Search for the cell housing the specified text and yield its (x, y) center coordinate. 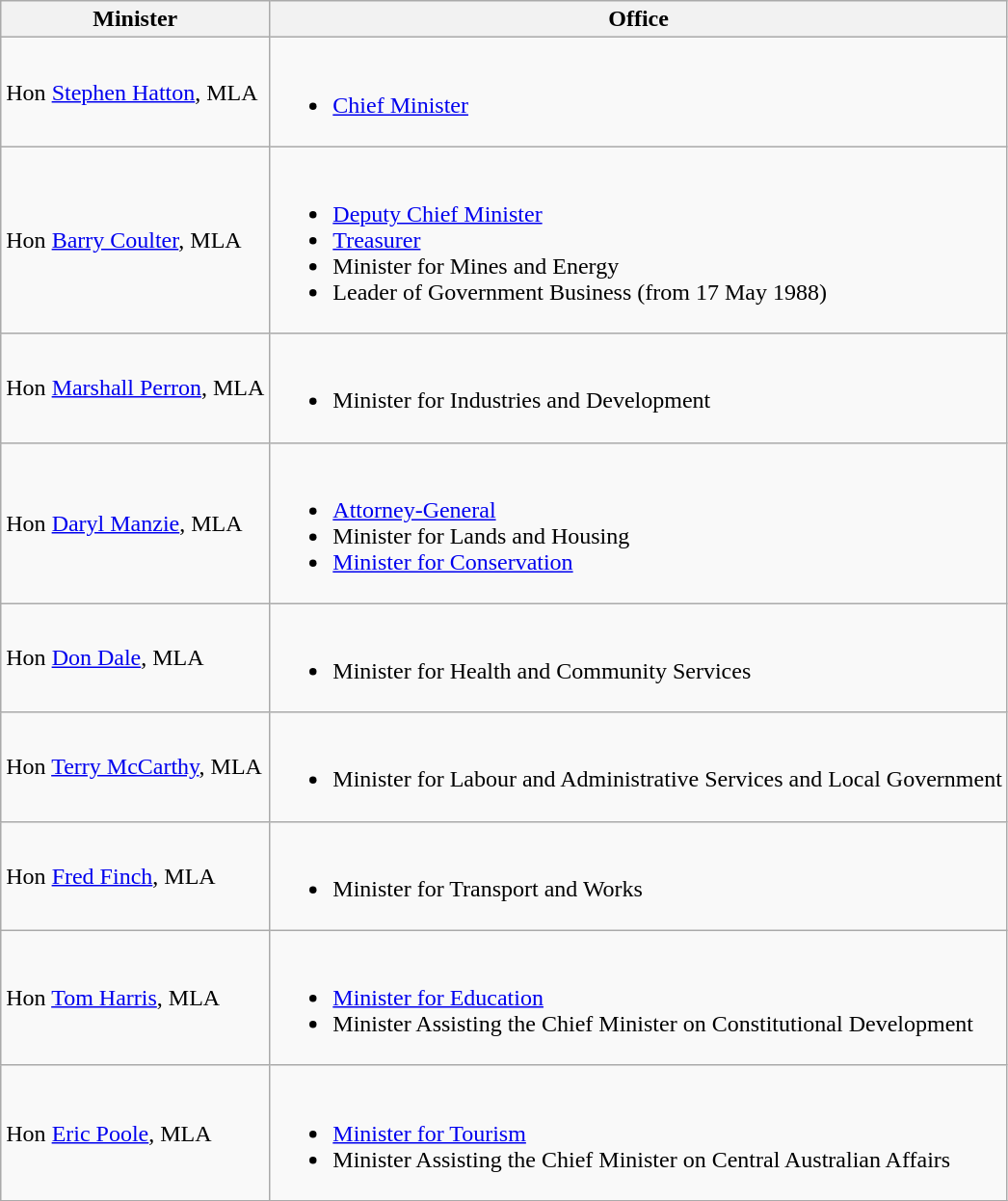
Minister for Industries and Development (639, 387)
Hon Daryl Manzie, MLA (135, 522)
Hon Marshall Perron, MLA (135, 387)
Office (639, 19)
Minister for TourismMinister Assisting the Chief Minister on Central Australian Affairs (639, 1133)
Minister for EducationMinister Assisting the Chief Minister on Constitutional Development (639, 998)
Minister for Health and Community Services (639, 657)
Hon Eric Poole, MLA (135, 1133)
Attorney-GeneralMinister for Lands and HousingMinister for Conservation (639, 522)
Hon Terry McCarthy, MLA (135, 767)
Hon Barry Coulter, MLA (135, 240)
Minister for Labour and Administrative Services and Local Government (639, 767)
Chief Minister (639, 93)
Hon Don Dale, MLA (135, 657)
Minister (135, 19)
Deputy Chief MinisterTreasurerMinister for Mines and EnergyLeader of Government Business (from 17 May 1988) (639, 240)
Hon Tom Harris, MLA (135, 998)
Hon Fred Finch, MLA (135, 875)
Hon Stephen Hatton, MLA (135, 93)
Minister for Transport and Works (639, 875)
